Locate the cell with the specified text and output its (X, Y) center coordinate. 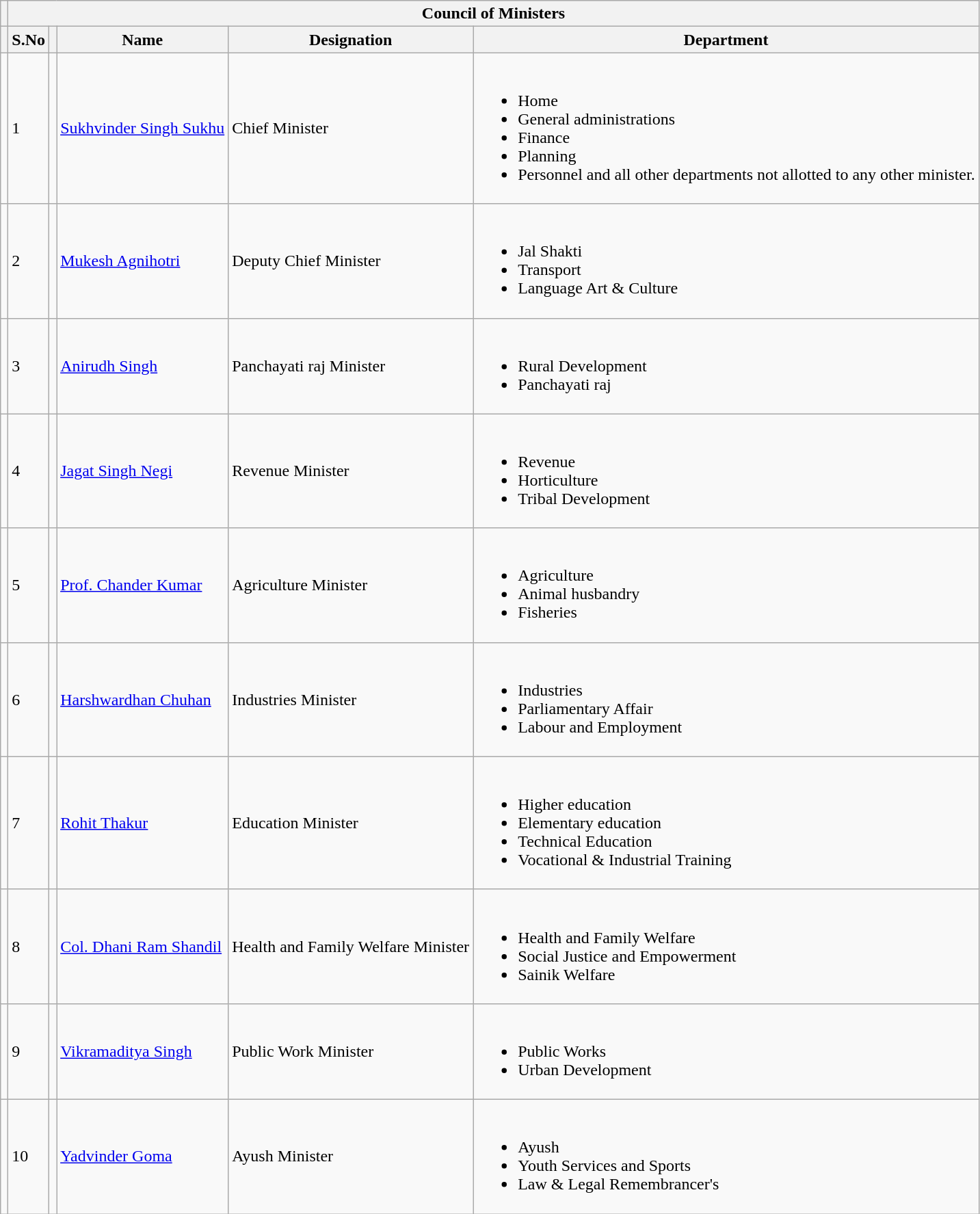
Industries Minister (351, 699)
Prof. Chander Kumar (142, 585)
7 (29, 823)
3 (29, 366)
Harshwardhan Chuhan (142, 699)
Council of Ministers (494, 14)
Agriculture Minister (351, 585)
Jal ShaktiTransportLanguage Art & Culture (726, 261)
Sukhvinder Singh Sukhu (142, 129)
Panchayati raj Minister (351, 366)
Public Work Minister (351, 1051)
S.No (29, 40)
Revenue Minister (351, 471)
Col. Dhani Ram Shandil (142, 947)
Public WorksUrban Development (726, 1051)
Rural DevelopmentPanchayati raj (726, 366)
Chief Minister (351, 129)
5 (29, 585)
Name (142, 40)
10 (29, 1156)
Higher educationElementary educationTechnical EducationVocational & Industrial Training (726, 823)
6 (29, 699)
9 (29, 1051)
Ayush Minister (351, 1156)
Jagat Singh Negi (142, 471)
HomeGeneral administrationsFinancePlanningPersonnel and all other departments not allotted to any other minister. (726, 129)
Health and Family WelfareSocial Justice and EmpowermentSainik Welfare (726, 947)
2 (29, 261)
Department (726, 40)
Rohit Thakur (142, 823)
Yadvinder Goma (142, 1156)
Education Minister (351, 823)
RevenueHorticultureTribal Development (726, 471)
4 (29, 471)
AyushYouth Services and SportsLaw & Legal Remembrancer's (726, 1156)
IndustriesParliamentary AffairLabour and Employment (726, 699)
Anirudh Singh (142, 366)
Health and Family Welfare Minister (351, 947)
1 (29, 129)
Vikramaditya Singh (142, 1051)
Mukesh Agnihotri (142, 261)
AgricultureAnimal husbandryFisheries (726, 585)
Designation (351, 40)
Deputy Chief Minister (351, 261)
8 (29, 947)
